Search for the cell housing the specified text and yield its (X, Y) center coordinate. 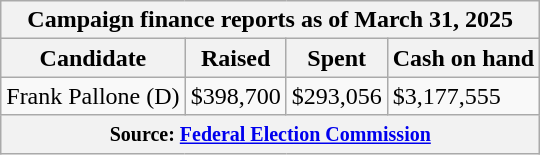
Source: Federal Election Commission (270, 134)
$3,177,555 (463, 96)
Candidate (93, 58)
Frank Pallone (D) (93, 96)
$398,700 (236, 96)
Spent (336, 58)
Raised (236, 58)
Cash on hand (463, 58)
Campaign finance reports as of March 31, 2025 (270, 20)
$293,056 (336, 96)
